Locate the cell with the specified text and output its [x, y] center coordinate. 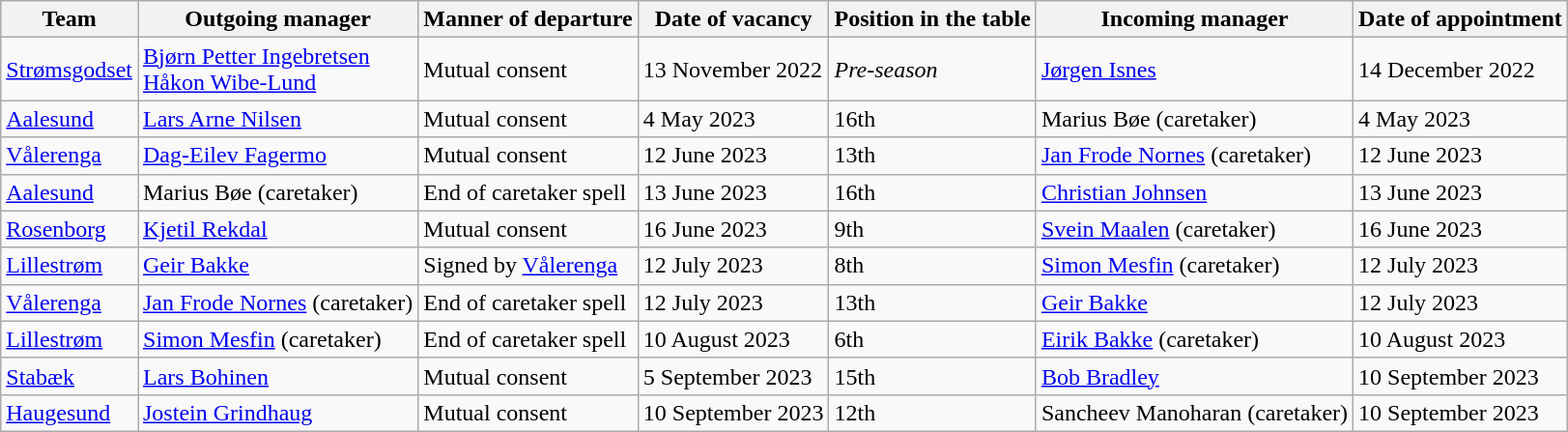
Lars Bohinen [277, 376]
Outgoing manager [277, 19]
12th [932, 413]
Bjørn Petter Ingebretsen Håkon Wibe-Lund [277, 70]
Haugesund [70, 413]
Eirik Bakke (caretaker) [1194, 339]
5 September 2023 [733, 376]
Bob Bradley [1194, 376]
Svein Maalen (caretaker) [1194, 229]
Sancheev Manoharan (caretaker) [1194, 413]
14 December 2022 [1461, 70]
Team [70, 19]
9th [932, 229]
Stabæk [70, 376]
Kjetil Rekdal [277, 229]
Date of vacancy [733, 19]
Lars Arne Nilsen [277, 119]
Pre-season [932, 70]
6th [932, 339]
Signed by Vålerenga [527, 266]
Rosenborg [70, 229]
Manner of departure [527, 19]
8th [932, 266]
Date of appointment [1461, 19]
Jostein Grindhaug [277, 413]
Christian Johnsen [1194, 192]
Jørgen Isnes [1194, 70]
Dag-Eilev Fagermo [277, 156]
Incoming manager [1194, 19]
15th [932, 376]
13 November 2022 [733, 70]
Position in the table [932, 19]
Strømsgodset [70, 70]
